Identify which cell holds the provided text, then report its (x, y) central coordinate. 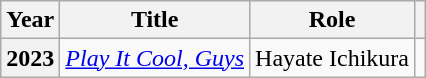
Play It Cool, Guys (155, 58)
Year (30, 20)
Hayate Ichikura (332, 58)
Title (155, 20)
Role (332, 20)
2023 (30, 58)
